Return [x, y] of the center of cell containing provided text 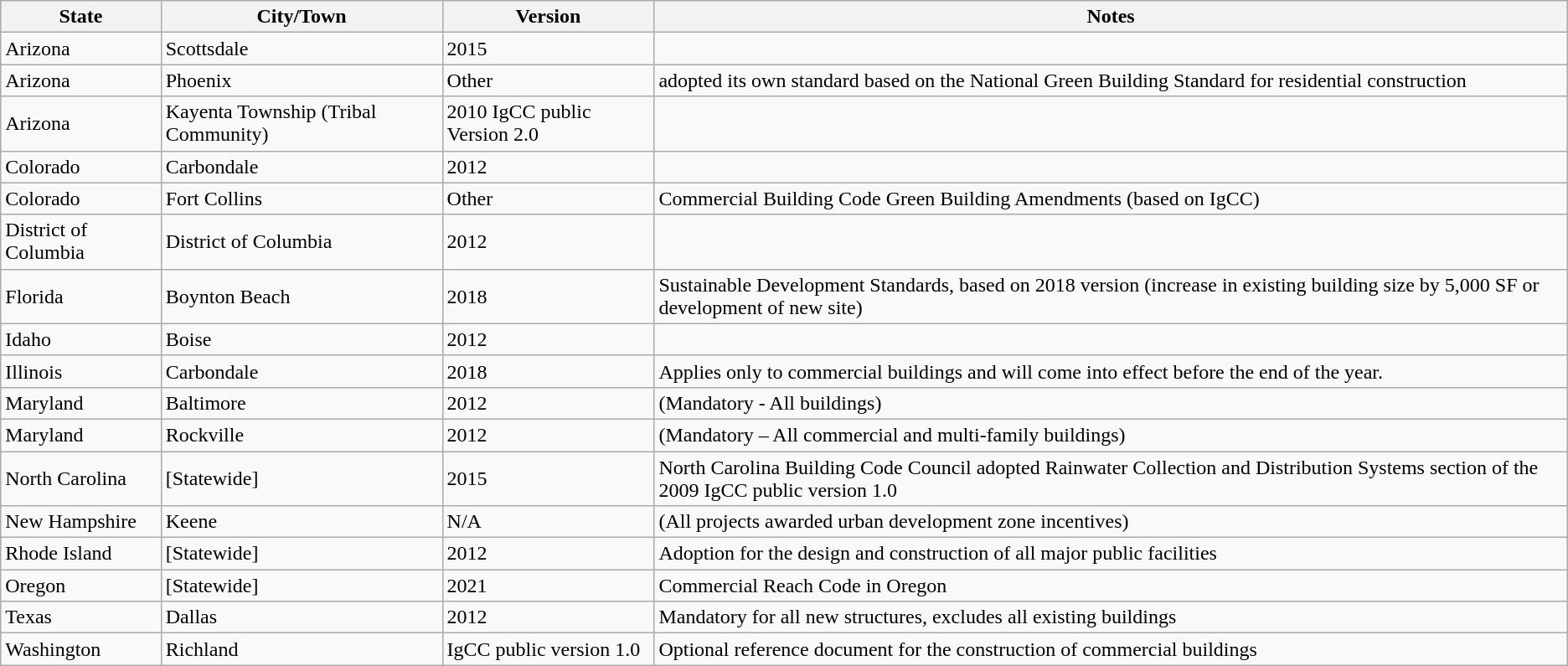
Washington [80, 649]
Baltimore [302, 403]
2010 IgCC public Version 2.0 [548, 124]
(Mandatory – All commercial and multi-family buildings) [1111, 435]
State [80, 17]
Scottsdale [302, 49]
(All projects awarded urban development zone incentives) [1111, 522]
Rhode Island [80, 554]
Illinois [80, 371]
(Mandatory - All buildings) [1111, 403]
Boynton Beach [302, 297]
Kayenta Township (Tribal Community) [302, 124]
adopted its own standard based on the National Green Building Standard for residential construction [1111, 80]
Sustainable Development Standards, based on 2018 version (increase in existing building size by 5,000 SF or development of new site) [1111, 297]
Version [548, 17]
Optional reference document for the construction of commercial buildings [1111, 649]
IgCC public version 1.0 [548, 649]
New Hampshire [80, 522]
Fort Collins [302, 199]
Texas [80, 617]
Notes [1111, 17]
Richland [302, 649]
Commercial Building Code Green Building Amendments (based on IgCC) [1111, 199]
Oregon [80, 586]
Adoption for the design and construction of all major public facilities [1111, 554]
Commercial Reach Code in Oregon [1111, 586]
Dallas [302, 617]
Mandatory for all new structures, excludes all existing buildings [1111, 617]
Florida [80, 297]
N/A [548, 522]
City/Town [302, 17]
Phoenix [302, 80]
2021 [548, 586]
North Carolina [80, 478]
North Carolina Building Code Council adopted Rainwater Collection and Distribution Systems section of the 2009 IgCC public version 1.0 [1111, 478]
Idaho [80, 339]
Keene [302, 522]
Applies only to commercial buildings and will come into effect before the end of the year. [1111, 371]
Boise [302, 339]
Rockville [302, 435]
